Find where the given text appears and provide that cell's center as [x, y] coordinate. 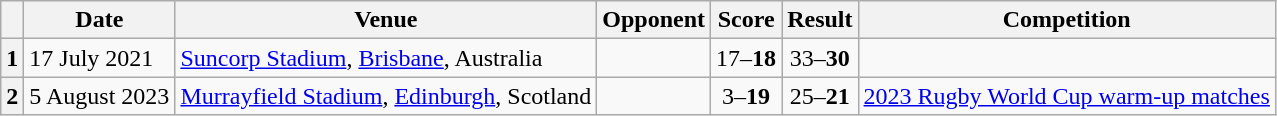
Date [100, 20]
2023 Rugby World Cup warm-up matches [1066, 96]
17–18 [746, 58]
1 [12, 58]
Opponent [654, 20]
Competition [1066, 20]
25–21 [820, 96]
Murrayfield Stadium, Edinburgh, Scotland [386, 96]
Suncorp Stadium, Brisbane, Australia [386, 58]
2 [12, 96]
Venue [386, 20]
Score [746, 20]
17 July 2021 [100, 58]
Result [820, 20]
3–19 [746, 96]
33–30 [820, 58]
5 August 2023 [100, 96]
